Determine the (x, y) coordinate at the center of the cell enclosing the given text.  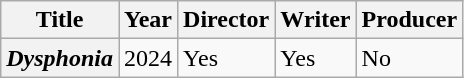
Producer (410, 20)
No (410, 58)
Writer (316, 20)
Director (226, 20)
Year (148, 20)
2024 (148, 58)
Title (60, 20)
Dysphonia (60, 58)
